Capture the cell that displays the provided text and extract its (x, y) central coordinate. 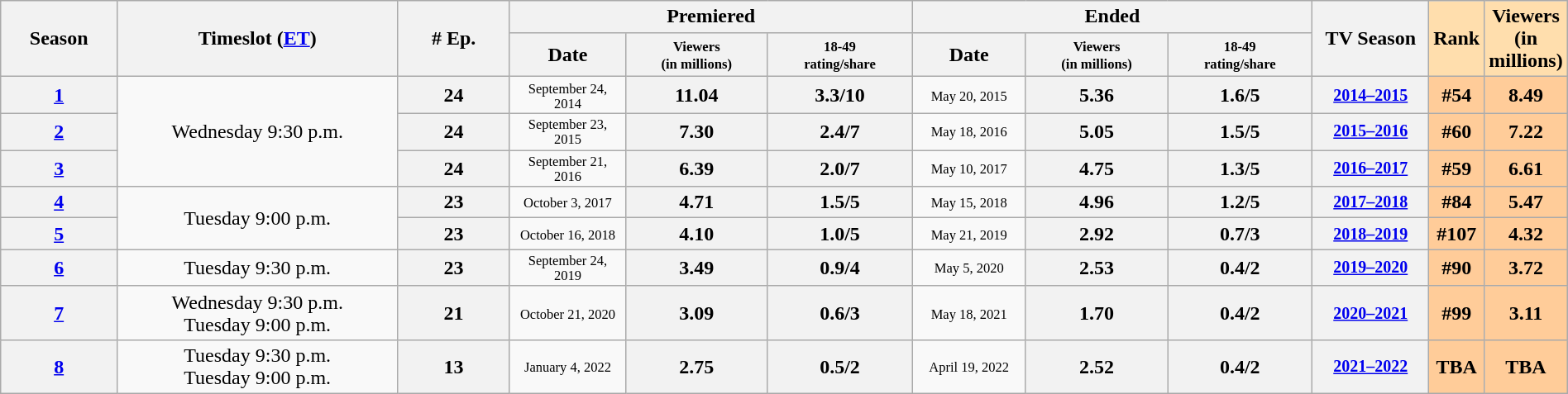
1.2/5 (1241, 202)
2019–2020 (1371, 268)
1.70 (1097, 312)
4 (60, 202)
#107 (1457, 234)
May 10, 2017 (969, 169)
6 (60, 268)
October 16, 2018 (567, 234)
3 (60, 169)
2016–2017 (1371, 169)
8.49 (1526, 95)
Ended (1112, 17)
0.5/2 (840, 367)
2021–2022 (1371, 367)
2.52 (1097, 367)
September 24, 2014 (567, 95)
1.0/5 (840, 234)
1.3/5 (1241, 169)
#99 (1457, 312)
7 (60, 312)
#59 (1457, 169)
January 4, 2022 (567, 367)
5.47 (1526, 202)
Tuesday 9:30 p.m. (258, 268)
#54 (1457, 95)
Rank (1457, 39)
October 21, 2020 (567, 312)
#90 (1457, 268)
May 21, 2019 (969, 234)
11.04 (696, 95)
5 (60, 234)
Premiered (711, 17)
5.36 (1097, 95)
3.49 (696, 268)
4.75 (1097, 169)
2015–2016 (1371, 131)
2014–2015 (1371, 95)
2020–2021 (1371, 312)
September 21, 2016 (567, 169)
2.92 (1097, 234)
September 24, 2019 (567, 268)
2.53 (1097, 268)
21 (453, 312)
May 18, 2021 (969, 312)
#60 (1457, 131)
May 20, 2015 (969, 95)
0.9/4 (840, 268)
# Ep. (453, 39)
3.72 (1526, 268)
September 23, 2015 (567, 131)
2.4/7 (840, 131)
May 15, 2018 (969, 202)
Wednesday 9:30 p.m. Tuesday 9:00 p.m. (258, 312)
4.10 (696, 234)
October 3, 2017 (567, 202)
7.30 (696, 131)
4.96 (1097, 202)
3.11 (1526, 312)
Timeslot (ET) (258, 39)
TV Season (1371, 39)
2.0/7 (840, 169)
#84 (1457, 202)
1 (60, 95)
Wednesday 9:30 p.m. (258, 132)
1.6/5 (1241, 95)
2017–2018 (1371, 202)
May 5, 2020 (969, 268)
0.6/3 (840, 312)
13 (453, 367)
4.32 (1526, 234)
3.3/10 (840, 95)
0.7/3 (1241, 234)
Tuesday 9:30 p.m. Tuesday 9:00 p.m. (258, 367)
6.61 (1526, 169)
2 (60, 131)
4.71 (696, 202)
2018–2019 (1371, 234)
2.75 (696, 367)
Season (60, 39)
3.09 (696, 312)
7.22 (1526, 131)
Tuesday 9:00 p.m. (258, 218)
April 19, 2022 (969, 367)
8 (60, 367)
May 18, 2016 (969, 131)
5.05 (1097, 131)
6.39 (696, 169)
